Provide the (x, y) coordinate of the cell's center where the given text is located.  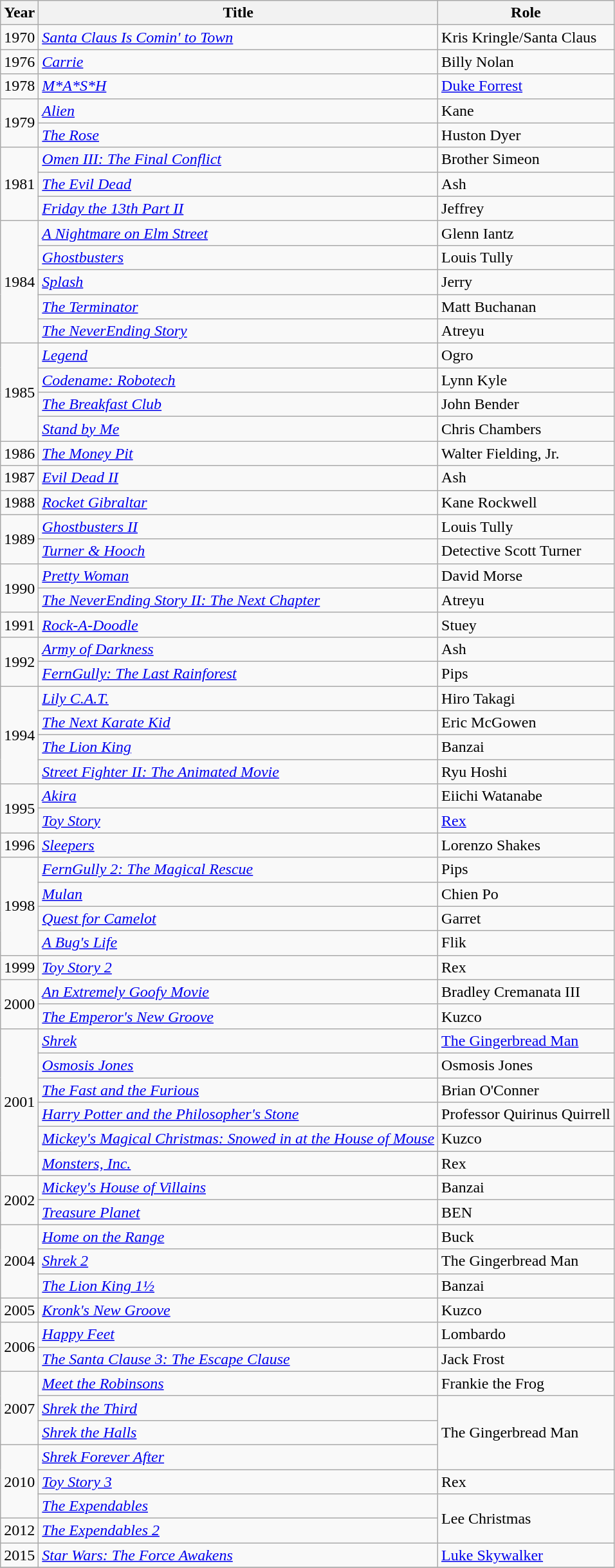
Legend (238, 356)
The Lion King (238, 747)
1995 (19, 808)
Garret (526, 918)
Lynn Kyle (526, 380)
Toy Story (238, 821)
2006 (19, 1347)
Ryu Hoshi (526, 772)
Street Fighter II: The Animated Movie (238, 772)
Huston Dyer (526, 135)
Home on the Range (238, 1237)
Treasure Planet (238, 1212)
Star Wars: The Force Awakens (238, 1555)
Sleepers (238, 845)
Duke Forrest (526, 86)
Jerry (526, 282)
The Fast and the Furious (238, 1090)
Chien Po (526, 894)
1985 (19, 392)
An Extremely Goofy Movie (238, 992)
Lee Christmas (526, 1518)
1994 (19, 734)
Luke Skywalker (526, 1555)
Glenn Iantz (526, 233)
Stand by Me (238, 429)
The NeverEnding Story (238, 331)
The Rose (238, 135)
Toy Story 3 (238, 1481)
1981 (19, 184)
Detective Scott Turner (526, 551)
Eiichi Watanabe (526, 796)
1984 (19, 282)
1970 (19, 37)
1992 (19, 661)
John Bender (526, 405)
Shrek Forever After (238, 1457)
2000 (19, 1004)
Kane (526, 111)
Jeffrey (526, 208)
Mickey's House of Villains (238, 1188)
Eric McGowen (526, 723)
FernGully: The Last Rainforest (238, 673)
Pretty Woman (238, 576)
Brian O'Conner (526, 1090)
Turner & Hooch (238, 551)
2005 (19, 1310)
Billy Nolan (526, 62)
Mickey's Magical Christmas: Snowed in at the House of Mouse (238, 1139)
Frankie the Frog (526, 1383)
Lily C.A.T. (238, 698)
Flik (526, 943)
Chris Chambers (526, 429)
2010 (19, 1481)
The NeverEnding Story II: The Next Chapter (238, 600)
Year (19, 13)
Splash (238, 282)
Rocket Gibraltar (238, 502)
The Evil Dead (238, 184)
1996 (19, 845)
2007 (19, 1408)
2012 (19, 1531)
Brother Simeon (526, 160)
The Lion King 1½ (238, 1286)
1990 (19, 588)
David Morse (526, 576)
1991 (19, 624)
2004 (19, 1261)
Alien (238, 111)
A Nightmare on Elm Street (238, 233)
M*A*S*H (238, 86)
Monsters, Inc. (238, 1163)
Shrek (238, 1041)
Ghostbusters (238, 257)
Bradley Cremanata III (526, 992)
1988 (19, 502)
Professor Quirinus Quirrell (526, 1115)
Codename: Robotech (238, 380)
Kane Rockwell (526, 502)
Jack Frost (526, 1359)
Akira (238, 796)
Title (238, 13)
FernGully 2: The Magical Rescue (238, 870)
Role (526, 13)
Shrek the Halls (238, 1432)
2001 (19, 1102)
Happy Feet (238, 1335)
Ghostbusters II (238, 527)
The Money Pit (238, 453)
1999 (19, 967)
Buck (526, 1237)
Shrek 2 (238, 1261)
The Breakfast Club (238, 405)
The Terminator (238, 307)
Matt Buchanan (526, 307)
BEN (526, 1212)
Quest for Camelot (238, 918)
1987 (19, 478)
Toy Story 2 (238, 967)
The Expendables (238, 1506)
Hiro Takagi (526, 698)
1978 (19, 86)
Carrie (238, 62)
Omen III: The Final Conflict (238, 160)
1976 (19, 62)
Santa Claus Is Comin' to Town (238, 37)
The Expendables 2 (238, 1531)
1989 (19, 539)
Meet the Robinsons (238, 1383)
2002 (19, 1200)
The Santa Clause 3: The Escape Clause (238, 1359)
Mulan (238, 894)
Evil Dead II (238, 478)
Harry Potter and the Philosopher's Stone (238, 1115)
Lorenzo Shakes (526, 845)
The Emperor's New Groove (238, 1016)
Kronk's New Groove (238, 1310)
1998 (19, 906)
2015 (19, 1555)
Army of Darkness (238, 649)
Kris Kringle/Santa Claus (526, 37)
Friday the 13th Part II (238, 208)
A Bug's Life (238, 943)
Walter Fielding, Jr. (526, 453)
1986 (19, 453)
Rock-A-Doodle (238, 624)
Ogro (526, 356)
Lombardo (526, 1335)
The Next Karate Kid (238, 723)
1979 (19, 123)
Stuey (526, 624)
Shrek the Third (238, 1408)
